Locate the cell with the specified text and output its [X, Y] center coordinate. 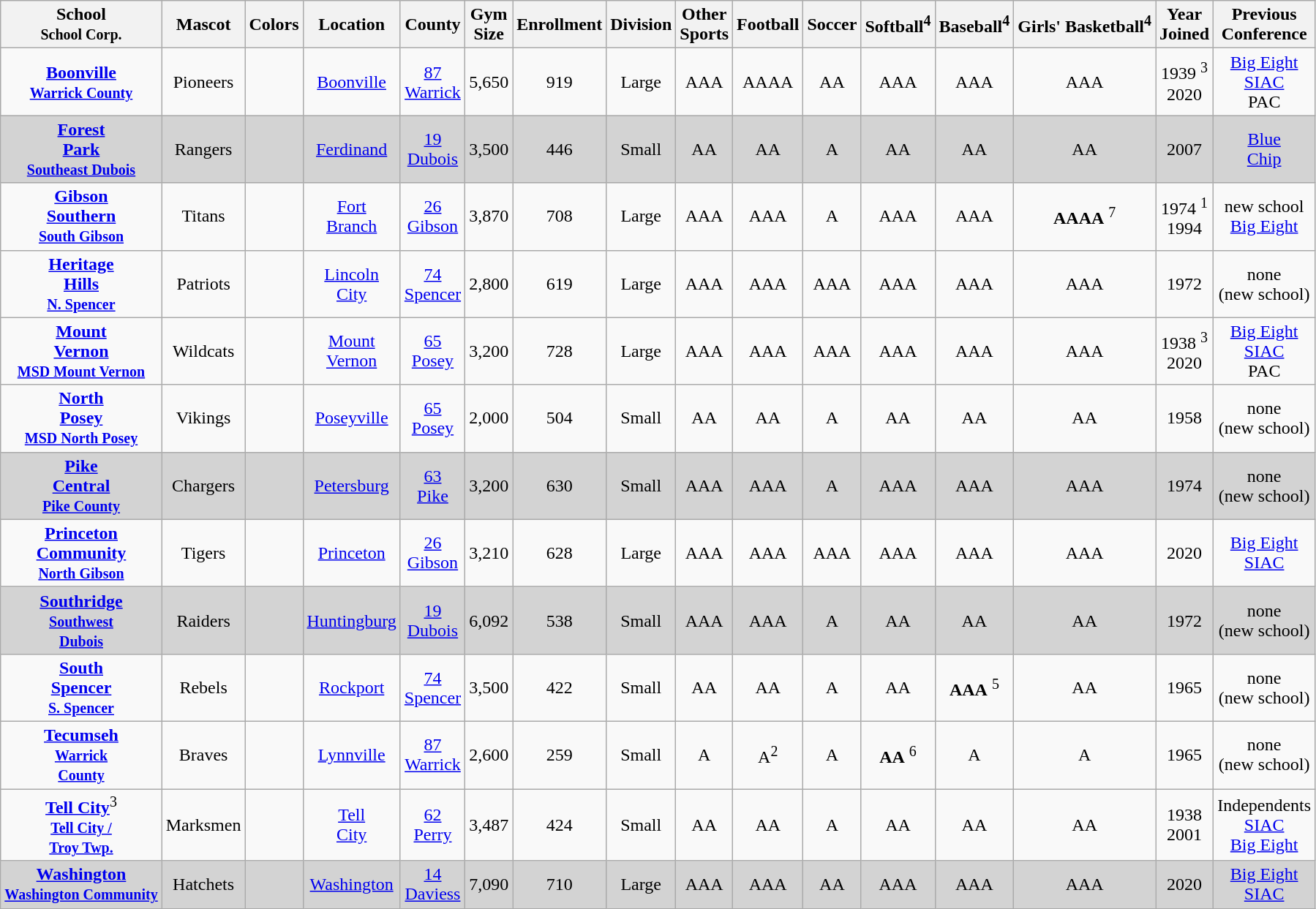
Gym Size [489, 25]
Pioneers [203, 82]
South Spencer S. Spencer [81, 687]
Braves [203, 755]
Other Sports [704, 25]
AAA 5 [974, 687]
Boonville Warrick County [81, 82]
Rockport [351, 687]
Gibson Southern South Gibson [81, 216]
630 [560, 486]
87 Warrick [432, 82]
628 [560, 553]
Princeton [351, 553]
3,210 [489, 553]
Blue Chip [1264, 149]
538 [560, 620]
Wildcats [203, 351]
Soccer [832, 25]
AAAA 7 [1085, 216]
Boonville [351, 82]
Mount Vernon MSD Mount Vernon [81, 351]
Huntingburg [351, 620]
26Gibson [432, 216]
Previous Conference [1264, 25]
AAAA [768, 82]
Location [351, 25]
A2 [768, 755]
1938 3 2020 [1185, 351]
26 Gibson [432, 553]
3,870 [489, 216]
919 [560, 82]
North Posey MSD North Posey [81, 418]
6,092 [489, 620]
14 Daviess [432, 885]
Patriots [203, 284]
1958 [1185, 418]
2,000 [489, 418]
Poseyville [351, 418]
Mascot [203, 25]
19382001 [1185, 825]
2,600 [489, 755]
Rangers [203, 149]
Tecumseh Warrick County [81, 755]
Division [641, 25]
Raiders [203, 620]
1974 1 1994 [1185, 216]
County [432, 25]
728 [560, 351]
65Posey [432, 418]
424 [560, 825]
2007 [1185, 149]
63Pike [432, 486]
708 [560, 216]
5,650 [489, 82]
Tigers [203, 553]
Marksmen [203, 825]
Titans [203, 216]
1939 3 2020 [1185, 82]
259 [560, 755]
422 [560, 687]
Tell City3 Tell City / Troy Twp. [81, 825]
Washington [351, 885]
Forest Park Southeast Dubois [81, 149]
3,487 [489, 825]
Southridge Southwest Dubois [81, 620]
none (new school) [1264, 418]
1974 [1185, 486]
7,090 [489, 885]
Chargers [203, 486]
65 Posey [432, 351]
Hatchets [203, 885]
710 [560, 885]
Ferdinand [351, 149]
62Perry [432, 825]
Fort Branch [351, 216]
2,800 [489, 284]
Enrollment [560, 25]
Tell City [351, 825]
new schoolBig Eight [1264, 216]
AA 6 [898, 755]
Girls' Basketball4 [1085, 25]
Vikings [203, 418]
Princeton Community North Gibson [81, 553]
Lynnville [351, 755]
Heritage Hills N. Spencer [81, 284]
School School Corp. [81, 25]
Baseball4 [974, 25]
504 [560, 418]
Football [768, 25]
87Warrick [432, 755]
Mount Vernon [351, 351]
IndependentsSIACBig Eight [1264, 825]
Year Joined [1185, 25]
Washington Washington Community [81, 885]
Pike Central Pike County [81, 486]
Rebels [203, 687]
Petersburg [351, 486]
446 [560, 149]
Colors [274, 25]
619 [560, 284]
Lincoln City [351, 284]
Softball4 [898, 25]
